Return the [X, Y] coordinate for the center point of the cell that contains the specified text.  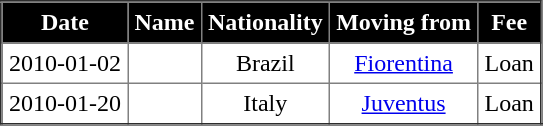
Juventus [403, 104]
2010-01-20 [65, 104]
Fiorentina [403, 63]
Fee [510, 22]
Italy [265, 104]
Nationality [265, 22]
Name [164, 22]
2010-01-02 [65, 63]
Brazil [265, 63]
Moving from [403, 22]
Date [65, 22]
